Determine the (X, Y) coordinate at the center of the cell enclosing the given text.  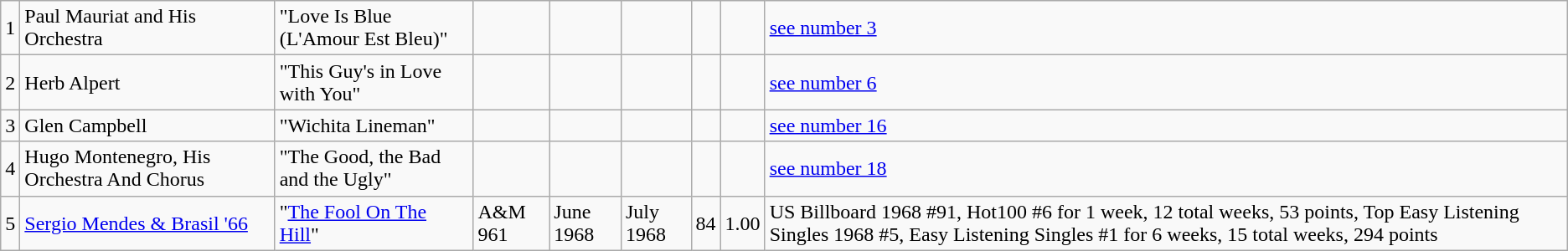
see number 16 (1166, 125)
see number 6 (1166, 82)
see number 18 (1166, 169)
"This Guy's in Love with You" (374, 82)
A&M 961 (511, 223)
4 (10, 169)
Sergio Mendes & Brasil '66 (147, 223)
"Love Is Blue (L'Amour Est Bleu)" (374, 28)
Glen Campbell (147, 125)
3 (10, 125)
July 1968 (656, 223)
"The Good, the Bad and the Ugly" (374, 169)
2 (10, 82)
Paul Mauriat and His Orchestra (147, 28)
see number 3 (1166, 28)
5 (10, 223)
84 (705, 223)
Hugo Montenegro, His Orchestra And Chorus (147, 169)
June 1968 (585, 223)
1 (10, 28)
"The Fool On The Hill" (374, 223)
Herb Alpert (147, 82)
1.00 (742, 223)
"Wichita Lineman" (374, 125)
